Detect which cell encompasses the target text, then output its [X, Y] center coordinate. 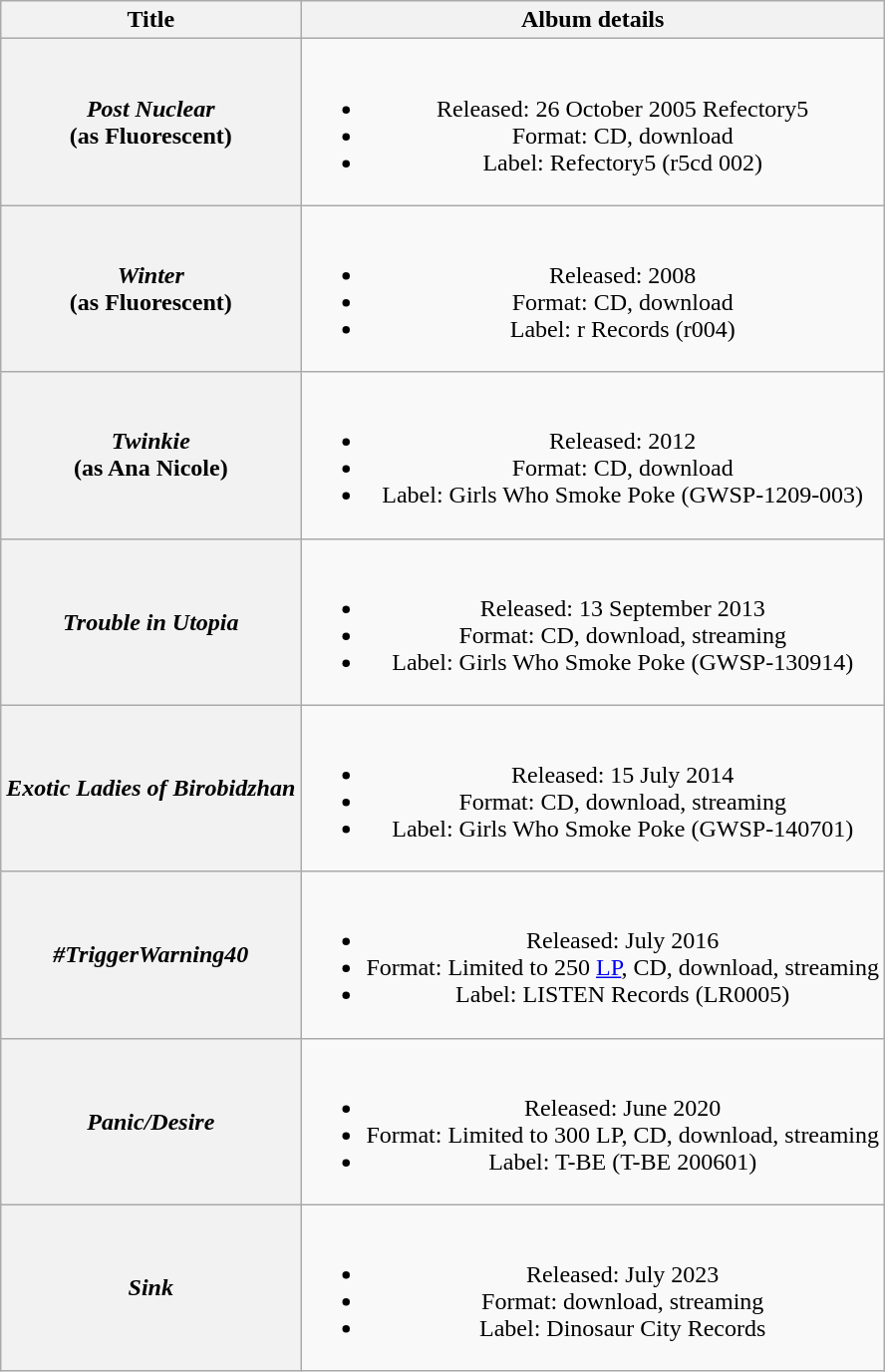
Released: June 2020Format: Limited to 300 LP, CD, download, streamingLabel: T-BE (T-BE 200601) [593, 1121]
Panic/Desire [151, 1121]
Post Nuclear (as Fluorescent) [151, 122]
Released: 2012Format: CD, downloadLabel: Girls Who Smoke Poke (GWSP-1209-003) [593, 455]
Trouble in Utopia [151, 622]
Album details [593, 20]
Exotic Ladies of Birobidzhan [151, 788]
#TriggerWarning40 [151, 955]
Released: 13 September 2013Format: CD, download, streamingLabel: Girls Who Smoke Poke (GWSP-130914) [593, 622]
Released: 26 October 2005 Refectory5Format: CD, downloadLabel: Refectory5 (r5cd 002) [593, 122]
Twinkie (as Ana Nicole) [151, 455]
Released: 15 July 2014Format: CD, download, streamingLabel: Girls Who Smoke Poke (GWSP-140701) [593, 788]
Released: July 2016Format: Limited to 250 LP, CD, download, streamingLabel: LISTEN Records (LR0005) [593, 955]
Title [151, 20]
Sink [151, 1288]
Released: 2008Format: CD, downloadLabel: r Records (r004) [593, 289]
Winter (as Fluorescent) [151, 289]
Released: July 2023Format: download, streamingLabel: Dinosaur City Records [593, 1288]
